Return the (x, y) coordinate for the center point of the cell that contains the specified text.  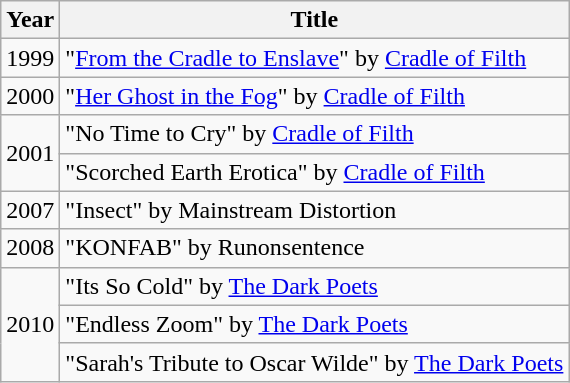
"Insect" by Mainstream Distortion (314, 210)
1999 (30, 58)
2007 (30, 210)
"Her Ghost in the Fog" by Cradle of Filth (314, 96)
"KONFAB" by Runonsentence (314, 248)
Title (314, 20)
Year (30, 20)
"From the Cradle to Enslave" by Cradle of Filth (314, 58)
2010 (30, 324)
"Scorched Earth Erotica" by Cradle of Filth (314, 172)
"Endless Zoom" by The Dark Poets (314, 324)
"No Time to Cry" by Cradle of Filth (314, 134)
2001 (30, 153)
2008 (30, 248)
"Its So Cold" by The Dark Poets (314, 286)
"Sarah's Tribute to Oscar Wilde" by The Dark Poets (314, 362)
2000 (30, 96)
